Output the [X, Y] coordinate of the center of the cell containing the given text.  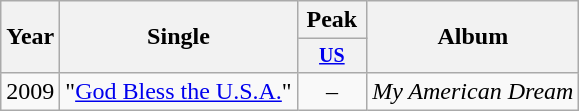
– [332, 91]
"God Bless the U.S.A." [178, 91]
Peak [332, 20]
My American Dream [473, 91]
2009 [30, 91]
Year [30, 37]
Album [473, 37]
Single [178, 37]
US [332, 56]
